Return (X, Y) of the center of cell containing provided text 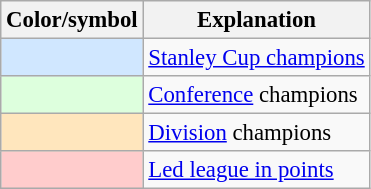
Color/symbol (72, 20)
Stanley Cup champions (256, 58)
Explanation (256, 20)
Conference champions (256, 95)
Division champions (256, 133)
Led league in points (256, 170)
